Pinpoint the cell where the given text exists, returning its (x, y) midpoint coordinate. 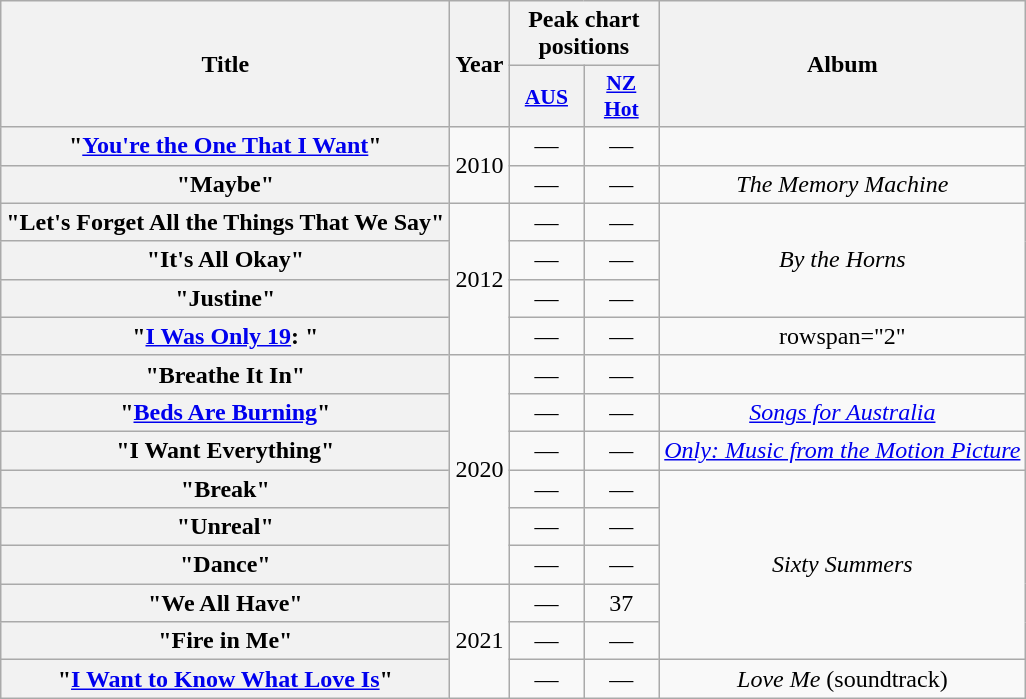
Title (226, 64)
2020 (480, 469)
"Break" (226, 489)
2010 (480, 165)
"It's All Okay" (226, 260)
"Unreal" (226, 527)
Year (480, 64)
"Breathe It In" (226, 374)
"Beds Are Burning" (226, 412)
2021 (480, 641)
"I Was Only 19: " (226, 336)
37 (622, 603)
Only: Music from the Motion Picture (842, 450)
2012 (480, 279)
"I Want Everything" (226, 450)
Peak chart positions (584, 34)
The Memory Machine (842, 184)
"I Want to Know What Love Is" (226, 679)
By the Horns (842, 260)
"We All Have" (226, 603)
"Let's Forget All the Things That We Say" (226, 222)
Love Me (soundtrack) (842, 679)
Sixty Summers (842, 565)
"Fire in Me" (226, 641)
Songs for Australia (842, 412)
NZHot (622, 96)
AUS (546, 96)
Album (842, 64)
rowspan="2" (842, 336)
"You're the One That I Want" (226, 146)
"Dance" (226, 565)
"Maybe" (226, 184)
"Justine" (226, 298)
